Scan for the cell matching the given text and deliver its [x, y] coordinate at center. 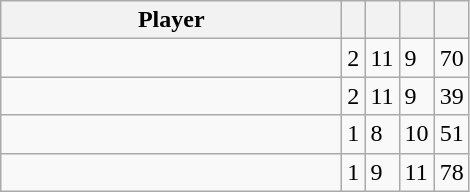
Player [172, 20]
70 [452, 58]
8 [382, 134]
10 [416, 134]
39 [452, 96]
51 [452, 134]
78 [452, 172]
